Detect which cell encompasses the target text, then output its (X, Y) center coordinate. 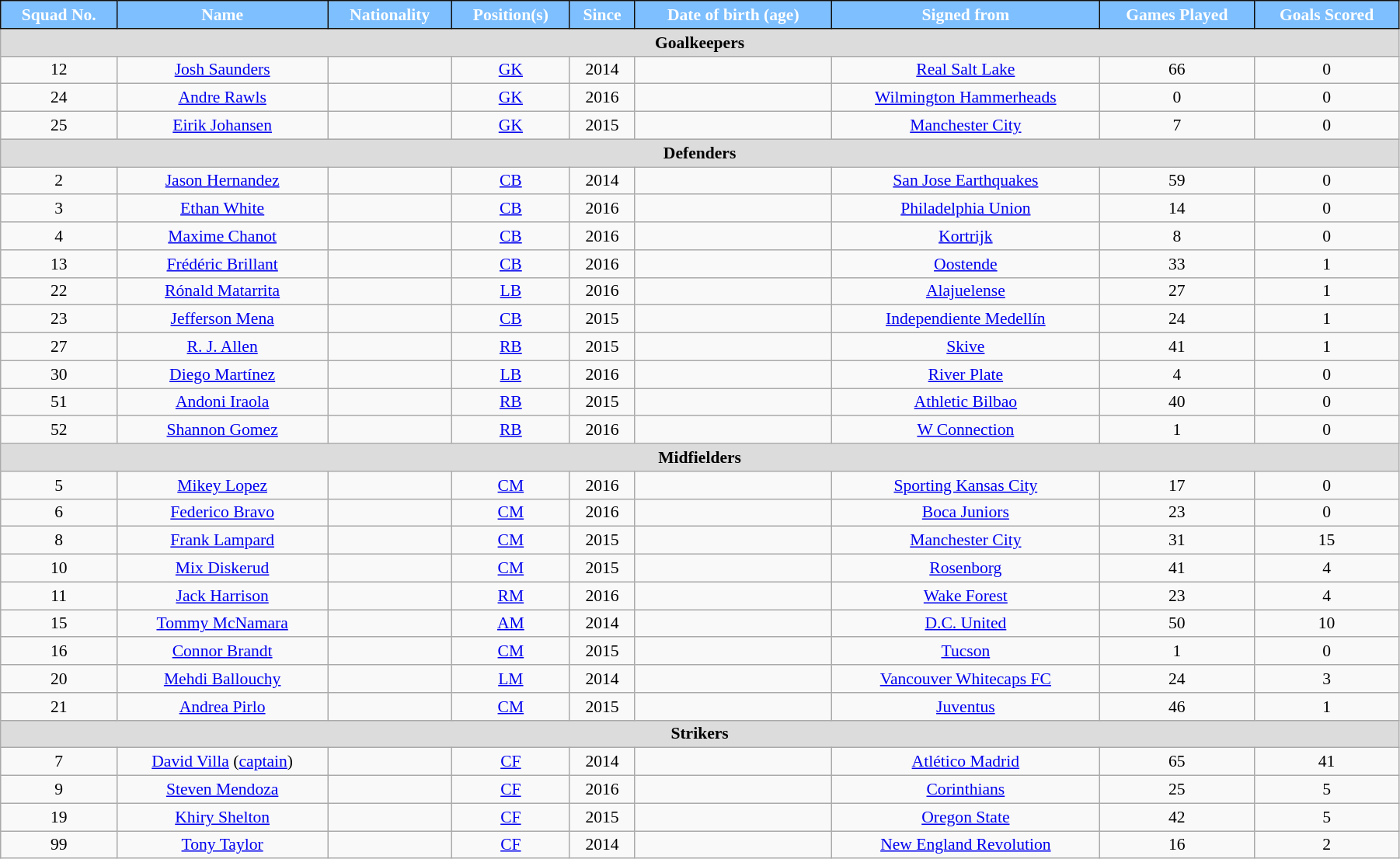
Rónald Matarrita (222, 291)
River Plate (966, 374)
Signed from (966, 15)
Tommy McNamara (222, 624)
Wake Forest (966, 596)
50 (1177, 624)
Andre Rawls (222, 98)
Ethan White (222, 209)
Frank Lampard (222, 541)
Andoni Iraola (222, 402)
59 (1177, 181)
33 (1177, 264)
Shannon Gomez (222, 430)
Vancouver Whitecaps FC (966, 679)
Name (222, 15)
Maxime Chanot (222, 236)
Real Salt Lake (966, 70)
Jack Harrison (222, 596)
AM (511, 624)
Josh Saunders (222, 70)
Atlético Madrid (966, 762)
Alajuelense (966, 291)
Tucson (966, 652)
13 (59, 264)
San Jose Earthquakes (966, 181)
19 (59, 817)
Games Played (1177, 15)
Goalkeepers (700, 43)
Mix Diskerud (222, 569)
Andrea Pirlo (222, 707)
Boca Juniors (966, 513)
30 (59, 374)
Steven Mendoza (222, 790)
Position(s) (511, 15)
Juventus (966, 707)
6 (59, 513)
65 (1177, 762)
Diego Martínez (222, 374)
Oregon State (966, 817)
Defenders (700, 153)
Midfielders (700, 457)
Federico Bravo (222, 513)
12 (59, 70)
Mikey Lopez (222, 485)
66 (1177, 70)
14 (1177, 209)
Date of birth (age) (733, 15)
Athletic Bilbao (966, 402)
Skive (966, 347)
Strikers (700, 734)
RM (511, 596)
Corinthians (966, 790)
LM (511, 679)
99 (59, 845)
R. J. Allen (222, 347)
Philadelphia Union (966, 209)
Oostende (966, 264)
Sporting Kansas City (966, 485)
9 (59, 790)
17 (1177, 485)
Connor Brandt (222, 652)
Goals Scored (1327, 15)
Kortrijk (966, 236)
Rosenborg (966, 569)
D.C. United (966, 624)
21 (59, 707)
David Villa (captain) (222, 762)
New England Revolution (966, 845)
Mehdi Ballouchy (222, 679)
Jefferson Mena (222, 319)
31 (1177, 541)
W Connection (966, 430)
51 (59, 402)
Since (602, 15)
Tony Taylor (222, 845)
Frédéric Brillant (222, 264)
Independiente Medellín (966, 319)
22 (59, 291)
52 (59, 430)
20 (59, 679)
Wilmington Hammerheads (966, 98)
Jason Hernandez (222, 181)
Eirik Johansen (222, 126)
Squad No. (59, 15)
46 (1177, 707)
Nationality (390, 15)
Khiry Shelton (222, 817)
40 (1177, 402)
11 (59, 596)
42 (1177, 817)
